Extract the (X, Y) coordinate from the center of the cell holding the provided text.  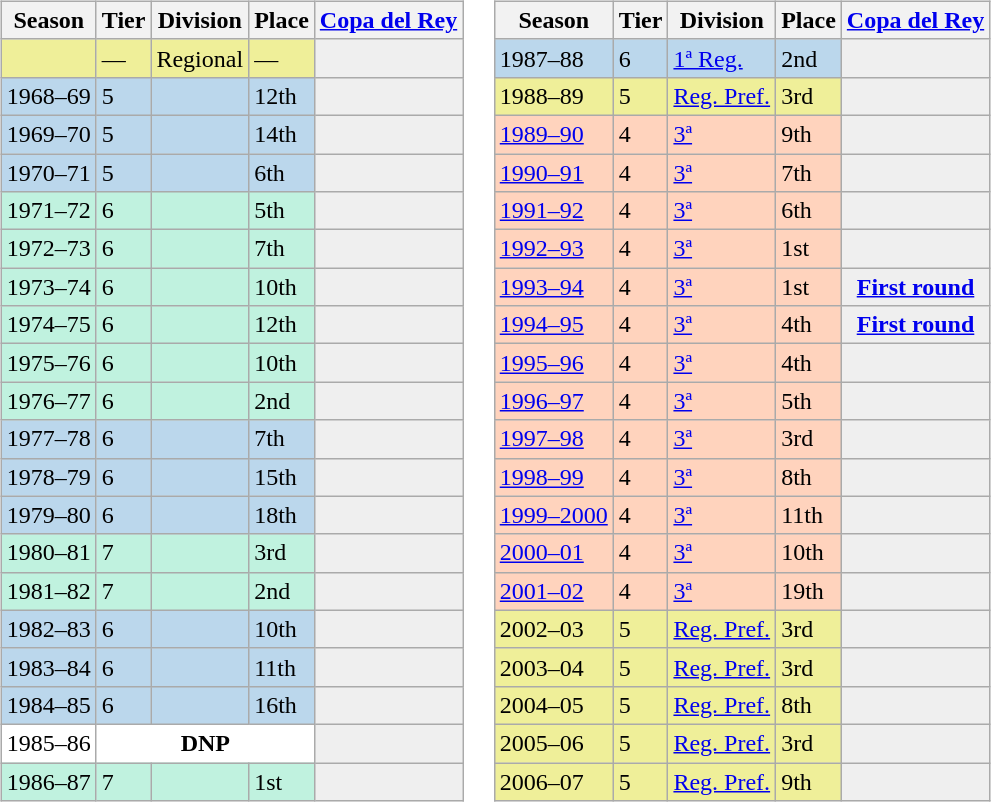
1996–97 (554, 401)
2004–05 (554, 705)
14th (282, 134)
16th (282, 705)
1988–89 (554, 96)
1971–72 (48, 211)
1975–76 (48, 363)
1968–69 (48, 96)
19th (809, 591)
15th (282, 477)
2005–06 (554, 743)
1990–91 (554, 173)
1993–94 (554, 287)
2001–02 (554, 591)
1976–77 (48, 401)
1991–92 (554, 211)
2003–04 (554, 667)
1995–96 (554, 363)
1979–80 (48, 515)
2006–07 (554, 781)
1986–87 (48, 781)
1997–98 (554, 439)
1977–78 (48, 439)
1985–86 (48, 743)
1998–99 (554, 477)
1982–83 (48, 629)
1973–74 (48, 287)
18th (282, 515)
Regional (200, 58)
1ª Reg. (722, 58)
1983–84 (48, 667)
1981–82 (48, 591)
1994–95 (554, 325)
2000–01 (554, 553)
1972–73 (48, 249)
1984–85 (48, 705)
1978–79 (48, 477)
1999–2000 (554, 515)
1987–88 (554, 58)
1980–81 (48, 553)
DNP (205, 743)
1969–70 (48, 134)
1974–75 (48, 325)
1989–90 (554, 134)
2002–03 (554, 629)
1970–71 (48, 173)
1992–93 (554, 249)
